Detect which cell encompasses the target text, then output its [X, Y] center coordinate. 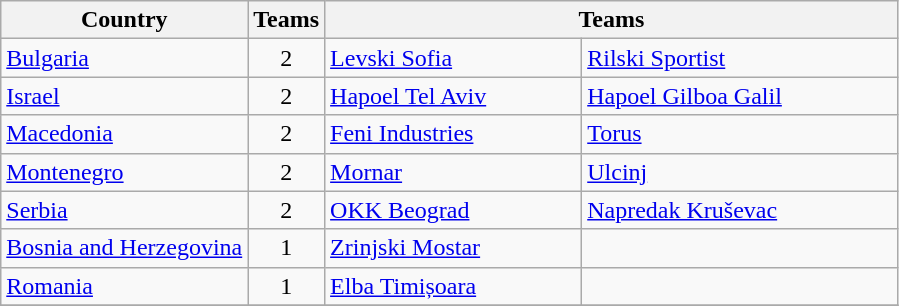
Ulcinj [740, 172]
Israel [124, 96]
OKK Beograd [454, 210]
Elba Timișoara [454, 286]
Macedonia [124, 134]
Bulgaria [124, 58]
Montenegro [124, 172]
Rilski Sportist [740, 58]
Napredak Kruševac [740, 210]
Romania [124, 286]
Bosnia and Herzegovina [124, 248]
Country [124, 20]
Feni Industries [454, 134]
Zrinjski Mostar [454, 248]
Torus [740, 134]
Levski Sofia [454, 58]
Hapoel Tel Aviv [454, 96]
Serbia [124, 210]
Hapoel Gilboa Galil [740, 96]
Mornar [454, 172]
